Search for the cell housing the specified text and yield its [x, y] center coordinate. 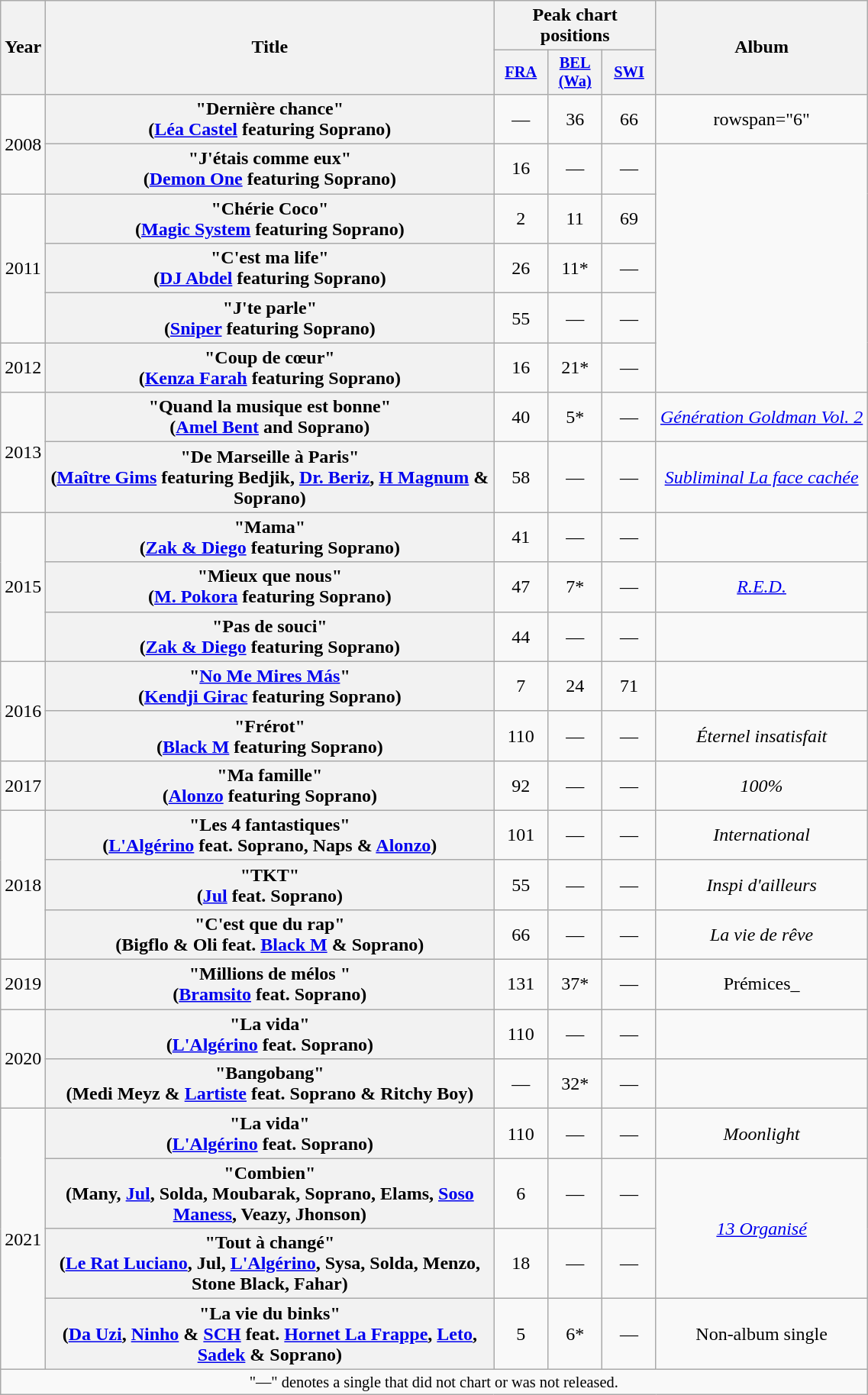
"—" denotes a single that did not chart or was not released. [434, 1382]
"Bangobang"(Medi Meyz & Lartiste feat. Soprano & Ritchy Boy) [270, 1084]
"J'te parle"(Sniper featuring Soprano) [270, 318]
"C'est que du rap"(Bigflo & Oli feat. Black M & Soprano) [270, 935]
2021 [23, 1238]
"C'est ma life"(DJ Abdel featuring Soprano) [270, 269]
La vie de rêve [761, 935]
2013 [23, 452]
2012 [23, 368]
Non-album single [761, 1334]
"Combien"(Many, Jul, Solda, Moubarak, Soprano, Elams, Soso Maness, Veazy, Jhonson) [270, 1193]
13 Organisé [761, 1229]
"TKT"(Jul feat. Soprano) [270, 884]
71 [629, 686]
11* [576, 269]
44 [521, 637]
"La vie du binks"(Da Uzi, Ninho & SCH feat. Hornet La Frappe, Leto, Sadek & Soprano) [270, 1334]
131 [521, 985]
2 [521, 218]
36 [576, 119]
FRA [521, 73]
26 [521, 269]
7 [521, 686]
"Coup de cœur"(Kenza Farah featuring Soprano) [270, 368]
"Chérie Coco"(Magic System featuring Soprano) [270, 218]
Year [23, 47]
2018 [23, 884]
11 [576, 218]
69 [629, 218]
5* [576, 417]
92 [521, 785]
47 [521, 586]
"J'étais comme eux"(Demon One featuring Soprano) [270, 170]
"Dernière chance"(Léa Castel featuring Soprano) [270, 119]
100% [761, 785]
6* [576, 1334]
Inspi d'ailleurs [761, 884]
2011 [23, 269]
"Millions de mélos "(Bramsito feat. Soprano) [270, 985]
Éternel insatisfait [761, 736]
Subliminal La face cachée [761, 477]
SWI [629, 73]
International [761, 835]
2008 [23, 144]
40 [521, 417]
"Tout à changé"(Le Rat Luciano, Jul, L'Algérino, Sysa, Solda, Menzo, Stone Black, Fahar) [270, 1264]
41 [521, 538]
Génération Goldman Vol. 2 [761, 417]
37* [576, 985]
"De Marseille à Paris"(Maître Gims featuring Bedjik, Dr. Beriz, H Magnum & Soprano) [270, 477]
Peak chart positions [576, 26]
101 [521, 835]
2015 [23, 586]
"Frérot"(Black M featuring Soprano) [270, 736]
21* [576, 368]
32* [576, 1084]
58 [521, 477]
"No Me Mires Más"(Kendji Girac featuring Soprano) [270, 686]
"Quand la musique est bonne"(Amel Bent and Soprano) [270, 417]
"Ma famille"(Alonzo featuring Soprano) [270, 785]
Title [270, 47]
Album [761, 47]
R.E.D. [761, 586]
6 [521, 1193]
Moonlight [761, 1133]
24 [576, 686]
7* [576, 586]
18 [521, 1264]
5 [521, 1334]
"Mama"(Zak & Diego featuring Soprano) [270, 538]
"Les 4 fantastiques"(L'Algérino feat. Soprano, Naps & Alonzo) [270, 835]
BEL(Wa) [576, 73]
"Mieux que nous"(M. Pokora featuring Soprano) [270, 586]
2019 [23, 985]
2017 [23, 785]
"Pas de souci"(Zak & Diego featuring Soprano) [270, 637]
2020 [23, 1059]
Prémices_ [761, 985]
rowspan="6" [761, 119]
2016 [23, 711]
